Determine the [X, Y] coordinate at the center of the cell enclosing the given text.  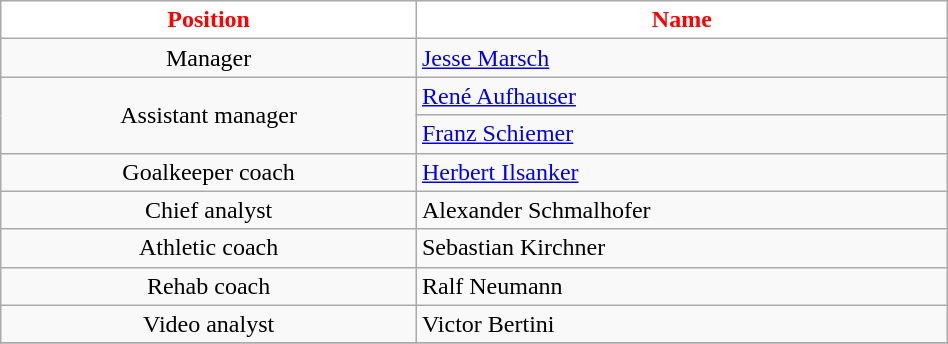
Name [682, 20]
Jesse Marsch [682, 58]
Herbert Ilsanker [682, 172]
Ralf Neumann [682, 286]
Goalkeeper coach [209, 172]
Sebastian Kirchner [682, 248]
Chief analyst [209, 210]
Video analyst [209, 324]
Assistant manager [209, 115]
Franz Schiemer [682, 134]
Manager [209, 58]
Alexander Schmalhofer [682, 210]
Position [209, 20]
Athletic coach [209, 248]
Victor Bertini [682, 324]
René Aufhauser [682, 96]
Rehab coach [209, 286]
